Identify which cell holds the provided text, then report its (X, Y) central coordinate. 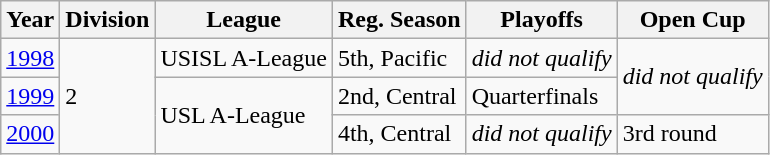
Open Cup (692, 20)
2 (108, 96)
2nd, Central (399, 96)
Quarterfinals (542, 96)
3rd round (692, 134)
USL A-League (244, 115)
Division (108, 20)
USISL A-League (244, 58)
1998 (30, 58)
4th, Central (399, 134)
5th, Pacific (399, 58)
2000 (30, 134)
Reg. Season (399, 20)
Playoffs (542, 20)
1999 (30, 96)
League (244, 20)
Year (30, 20)
